Return the (X, Y) coordinate for the center point of the cell that contains the specified text.  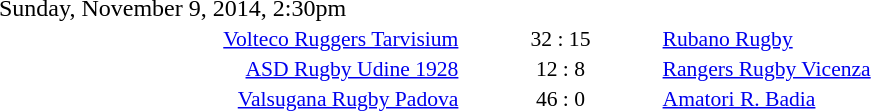
12 : 8 (560, 68)
32 : 15 (560, 38)
